Provide the [X, Y] coordinate of the cell's center where the given text is located.  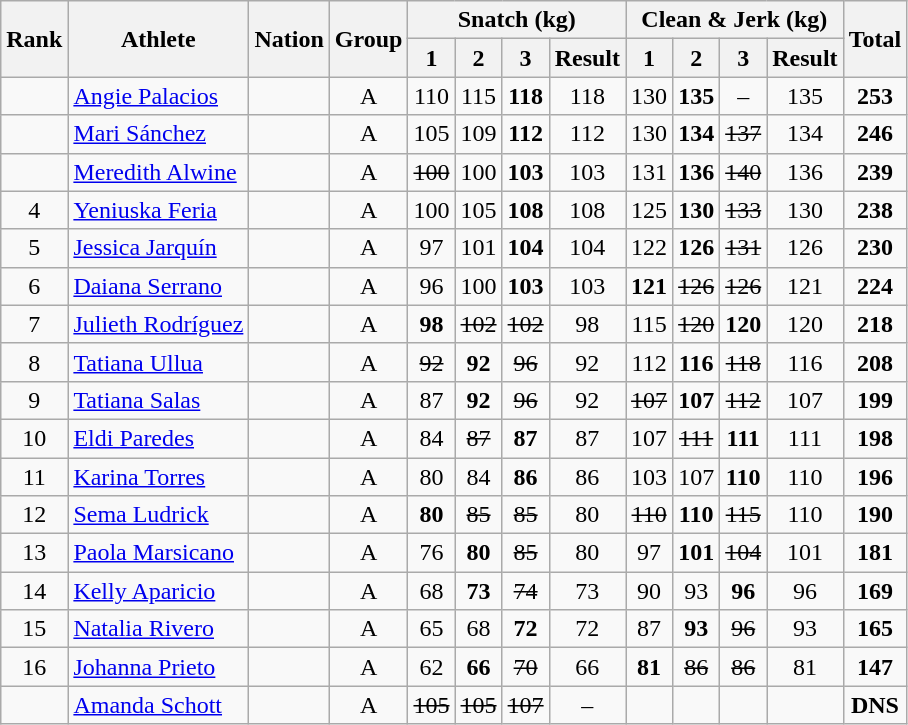
8 [34, 362]
Angie Palacios [158, 96]
76 [432, 553]
238 [875, 210]
Julieth Rodríguez [158, 324]
218 [875, 324]
239 [875, 172]
Johanna Prieto [158, 667]
70 [526, 667]
15 [34, 629]
Jessica Jarquín [158, 248]
Amanda Schott [158, 705]
133 [744, 210]
Tatiana Ullua [158, 362]
Snatch (kg) [517, 20]
Karina Torres [158, 477]
198 [875, 438]
9 [34, 400]
7 [34, 324]
Total [875, 39]
90 [650, 591]
Tatiana Salas [158, 400]
5 [34, 248]
Eldi Paredes [158, 438]
140 [744, 172]
Mari Sánchez [158, 134]
DNS [875, 705]
246 [875, 134]
122 [650, 248]
Nation [289, 39]
11 [34, 477]
14 [34, 591]
Paola Marsicano [158, 553]
137 [744, 134]
6 [34, 286]
Clean & Jerk (kg) [735, 20]
165 [875, 629]
12 [34, 515]
65 [432, 629]
169 [875, 591]
Daiana Serrano [158, 286]
62 [432, 667]
208 [875, 362]
125 [650, 210]
199 [875, 400]
Kelly Aparicio [158, 591]
4 [34, 210]
16 [34, 667]
Group [368, 39]
181 [875, 553]
109 [478, 134]
13 [34, 553]
Rank [34, 39]
Meredith Alwine [158, 172]
Natalia Rivero [158, 629]
253 [875, 96]
74 [526, 591]
230 [875, 248]
147 [875, 667]
190 [875, 515]
Yeniuska Feria [158, 210]
196 [875, 477]
Sema Ludrick [158, 515]
Athlete [158, 39]
10 [34, 438]
224 [875, 286]
